Extract the (X, Y) coordinate from the center of the cell holding the provided text.  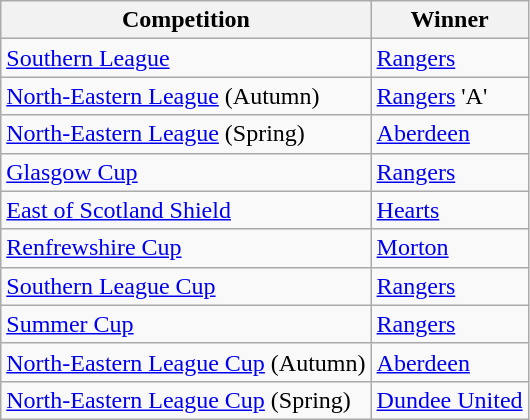
Hearts (450, 210)
Southern League (186, 58)
Southern League Cup (186, 286)
Renfrewshire Cup (186, 248)
Glasgow Cup (186, 172)
Winner (450, 20)
Dundee United (450, 400)
North-Eastern League (Autumn) (186, 96)
East of Scotland Shield (186, 210)
North-Eastern League Cup (Spring) (186, 400)
Competition (186, 20)
North-Eastern League Cup (Autumn) (186, 362)
Morton (450, 248)
Rangers 'A' (450, 96)
North-Eastern League (Spring) (186, 134)
Summer Cup (186, 324)
